Locate the cell with the specified text and output its (x, y) center coordinate. 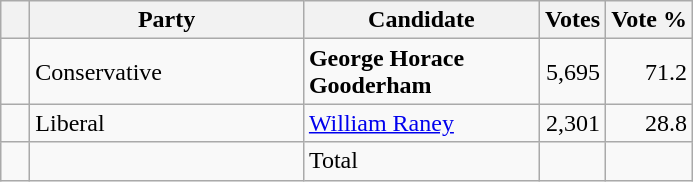
Liberal (167, 123)
Party (167, 20)
Conservative (167, 72)
71.2 (650, 72)
5,695 (572, 72)
2,301 (572, 123)
Total (421, 161)
Candidate (421, 20)
William Raney (421, 123)
Votes (572, 20)
George Horace Gooderham (421, 72)
28.8 (650, 123)
Vote % (650, 20)
